Provide the [X, Y] coordinate of the cell's center where the given text is located.  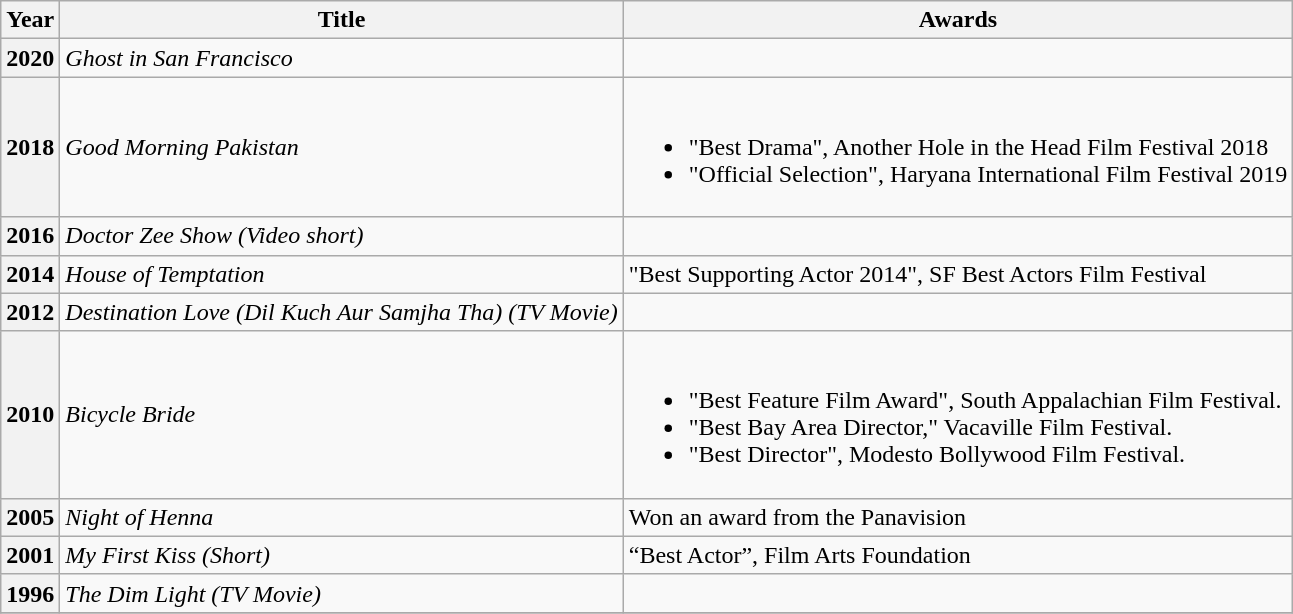
2012 [30, 312]
Doctor Zee Show (Video short) [342, 236]
The Dim Light (TV Movie) [342, 593]
2010 [30, 414]
2005 [30, 517]
Awards [958, 20]
2020 [30, 58]
Ghost in San Francisco [342, 58]
Bicycle Bride [342, 414]
Year [30, 20]
Title [342, 20]
2001 [30, 555]
1996 [30, 593]
Won an award from the Panavision [958, 517]
Destination Love (Dil Kuch Aur Samjha Tha) (TV Movie) [342, 312]
House of Temptation [342, 274]
"Best Drama", Another Hole in the Head Film Festival 2018 "Official Selection", Haryana International Film Festival 2019 [958, 147]
Night of Henna [342, 517]
2018 [30, 147]
My First Kiss (Short) [342, 555]
“Best Actor”, Film Arts Foundation [958, 555]
2016 [30, 236]
"Best Supporting Actor 2014", SF Best Actors Film Festival [958, 274]
2014 [30, 274]
Good Morning Pakistan [342, 147]
